Scan for the cell matching the given text and deliver its (x, y) coordinate at center. 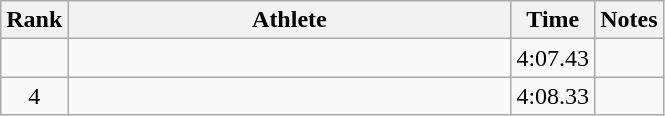
4:08.33 (553, 96)
Rank (34, 20)
Notes (629, 20)
Time (553, 20)
4 (34, 96)
Athlete (290, 20)
4:07.43 (553, 58)
